Return (x, y) of the center of cell containing provided text 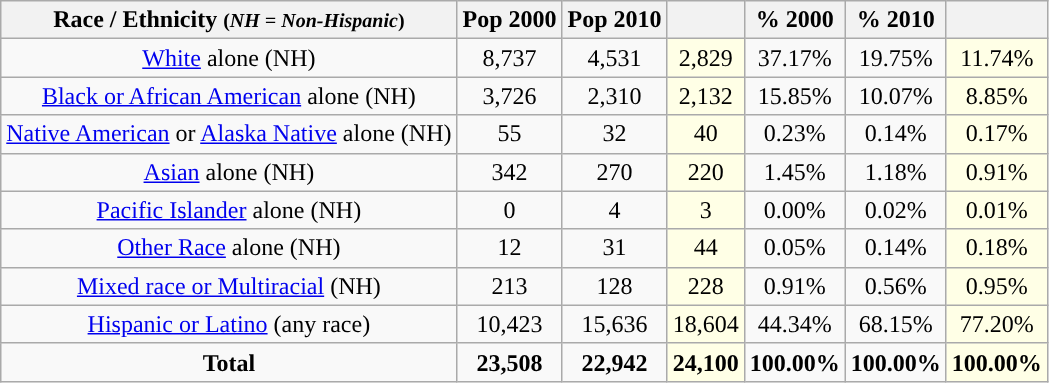
55 (510, 134)
37.17% (794, 58)
0.01% (996, 210)
% 2010 (896, 20)
0.18% (996, 248)
31 (614, 248)
Hispanic or Latino (any race) (229, 324)
Other Race alone (NH) (229, 248)
22,942 (614, 362)
342 (510, 172)
0.17% (996, 134)
8,737 (510, 58)
4,531 (614, 58)
Mixed race or Multiracial (NH) (229, 286)
128 (614, 286)
32 (614, 134)
2,829 (706, 58)
220 (706, 172)
% 2000 (794, 20)
44.34% (794, 324)
Native American or Alaska Native alone (NH) (229, 134)
24,100 (706, 362)
10.07% (896, 96)
15,636 (614, 324)
4 (614, 210)
19.75% (896, 58)
0.02% (896, 210)
2,310 (614, 96)
Black or African American alone (NH) (229, 96)
0 (510, 210)
77.20% (996, 324)
40 (706, 134)
0.00% (794, 210)
270 (614, 172)
213 (510, 286)
12 (510, 248)
10,423 (510, 324)
15.85% (794, 96)
Pop 2010 (614, 20)
Asian alone (NH) (229, 172)
8.85% (996, 96)
228 (706, 286)
0.56% (896, 286)
Pop 2000 (510, 20)
2,132 (706, 96)
Race / Ethnicity (NH = Non-Hispanic) (229, 20)
1.45% (794, 172)
3,726 (510, 96)
0.23% (794, 134)
3 (706, 210)
Pacific Islander alone (NH) (229, 210)
44 (706, 248)
White alone (NH) (229, 58)
23,508 (510, 362)
0.05% (794, 248)
68.15% (896, 324)
1.18% (896, 172)
Total (229, 362)
18,604 (706, 324)
0.95% (996, 286)
11.74% (996, 58)
